Determine the [x, y] coordinate at the center of the cell enclosing the given text.  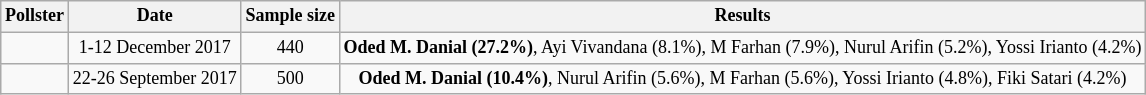
500 [290, 78]
Sample size [290, 16]
22-26 September 2017 [154, 78]
Date [154, 16]
Oded M. Danial (27.2%), Ayi Vivandana (8.1%), M Farhan (7.9%), Nurul Arifin (5.2%), Yossi Irianto (4.2%) [742, 48]
Pollster [35, 16]
Results [742, 16]
440 [290, 48]
1-12 December 2017 [154, 48]
Oded M. Danial (10.4%), Nurul Arifin (5.6%), M Farhan (5.6%), Yossi Irianto (4.8%), Fiki Satari (4.2%) [742, 78]
